Return [X, Y] of the center of cell containing provided text 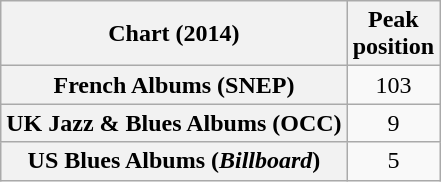
UK Jazz & Blues Albums (OCC) [174, 123]
9 [393, 123]
US Blues Albums (Billboard) [174, 161]
Chart (2014) [174, 34]
5 [393, 161]
French Albums (SNEP) [174, 85]
103 [393, 85]
Peakposition [393, 34]
